Extract the [x, y] coordinate from the center of the cell holding the provided text.  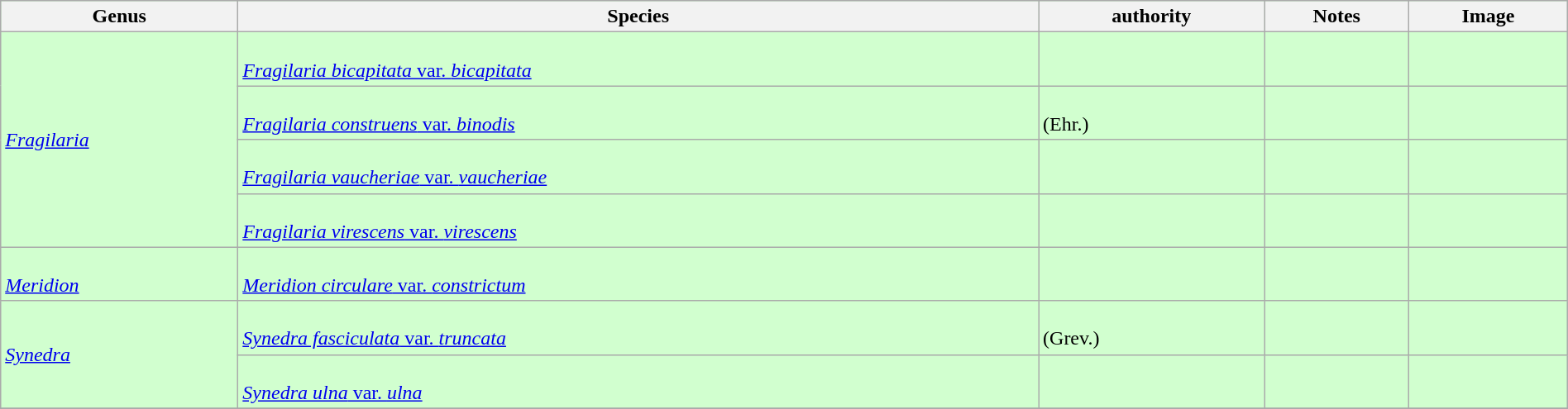
Fragilaria [119, 140]
Fragilaria construens var. binodis [638, 112]
Genus [119, 17]
Fragilaria bicapitata var. bicapitata [638, 59]
Image [1489, 17]
authority [1151, 17]
Meridion circulare var. constrictum [638, 274]
Synedra [119, 354]
Fragilaria vaucheriae var. vaucheriae [638, 167]
Meridion [119, 274]
Species [638, 17]
(Ehr.) [1151, 112]
Notes [1336, 17]
Fragilaria virescens var. virescens [638, 220]
Synedra fasciculata var. truncata [638, 327]
(Grev.) [1151, 327]
Synedra ulna var. ulna [638, 382]
